For the text-containing cell, return its midpoint in [x, y] coordinate format. 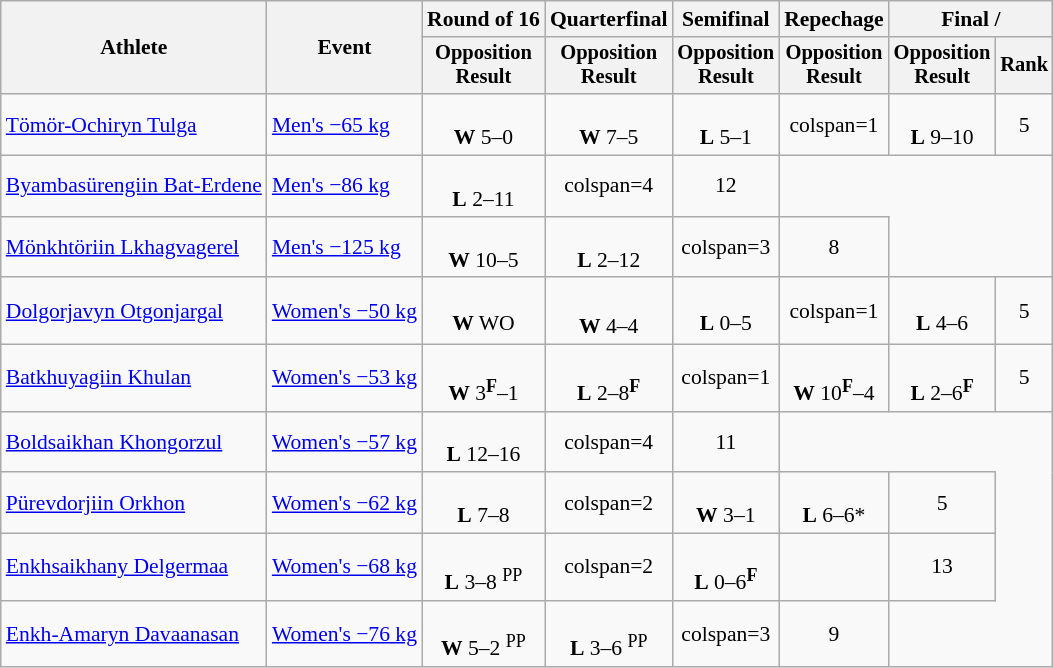
W 3F–1 [484, 378]
Quarterfinal [609, 19]
Repechage [834, 19]
Women's −62 kg [344, 504]
L 0–6F [726, 568]
Athlete [134, 48]
Final / [971, 19]
Dolgorjavyn Otgonjargal [134, 312]
Women's −57 kg [344, 442]
Round of 16 [484, 19]
W 5–0 [484, 124]
W WO [484, 312]
W 3–1 [726, 504]
Byambasürengiin Bat-Erdene [134, 186]
W 10F–4 [834, 378]
L 5–1 [726, 124]
Mönkhtöriin Lkhagvagerel [134, 248]
Men's −125 kg [344, 248]
Women's −76 kg [344, 634]
Batkhuyagiin Khulan [134, 378]
L 6–6* [834, 504]
L 7–8 [484, 504]
Boldsaikhan Khongorzul [134, 442]
L 12–16 [484, 442]
W 5–2 PP [484, 634]
L 2–8F [609, 378]
12 [726, 186]
9 [834, 634]
W 7–5 [609, 124]
L 3–6 PP [609, 634]
Rank [1024, 66]
Enkhsaikhany Delgermaa [134, 568]
L 2–11 [484, 186]
Tömör-Ochiryn Tulga [134, 124]
L 2–6F [942, 378]
Semifinal [726, 19]
11 [726, 442]
L 9–10 [942, 124]
Women's −68 kg [344, 568]
L 4–6 [942, 312]
Men's −65 kg [344, 124]
W 10–5 [484, 248]
Women's −50 kg [344, 312]
13 [942, 568]
Enkh-Amaryn Davaanasan [134, 634]
8 [834, 248]
L 0–5 [726, 312]
L 3–8 PP [484, 568]
Men's −86 kg [344, 186]
Pürevdorjiin Orkhon [134, 504]
Women's −53 kg [344, 378]
W 4–4 [609, 312]
L 2–12 [609, 248]
Event [344, 48]
